From the cell containing the given text, extract its center point as [x, y] coordinate. 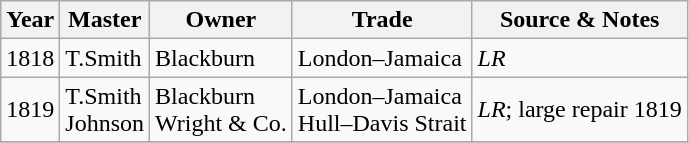
1819 [30, 110]
T.SmithJohnson [105, 110]
Master [105, 20]
LR; large repair 1819 [580, 110]
T.Smith [105, 58]
Owner [222, 20]
LR [580, 58]
Blackburn [222, 58]
Year [30, 20]
London–Jamaica [382, 58]
London–JamaicaHull–Davis Strait [382, 110]
Source & Notes [580, 20]
Trade [382, 20]
1818 [30, 58]
BlackburnWright & Co. [222, 110]
